Detect which cell encompasses the target text, then output its (X, Y) center coordinate. 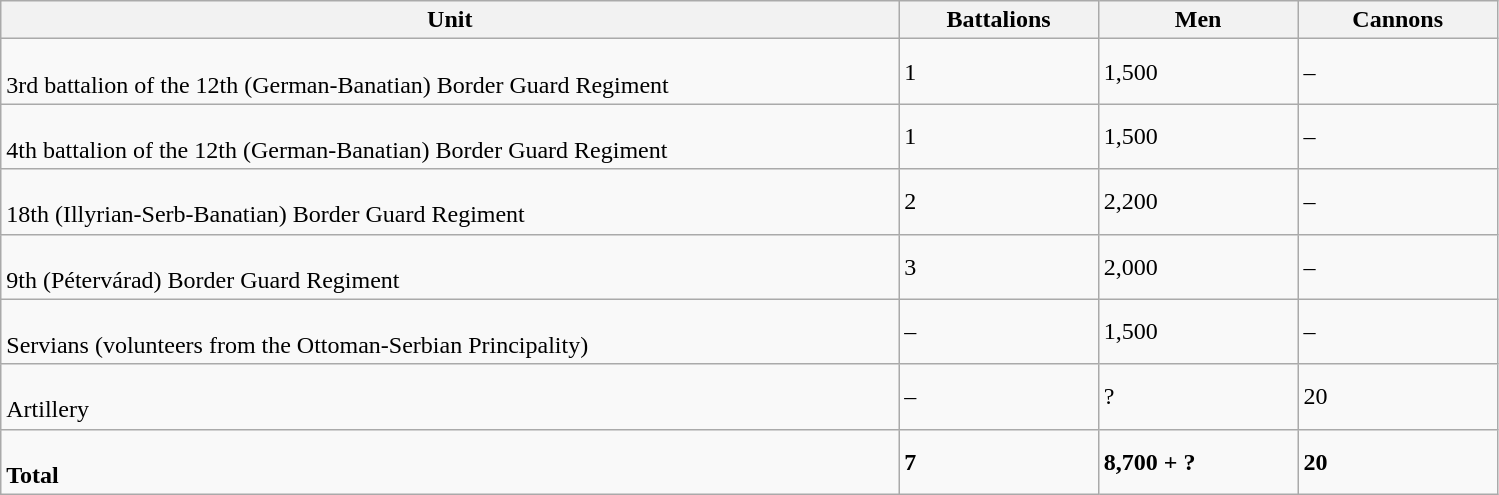
3rd battalion of the 12th (German-Banatian) Border Guard Regiment (450, 72)
Artillery (450, 396)
Battalions (999, 20)
18th (Illyrian-Serb-Banatian) Border Guard Regiment (450, 202)
3 (999, 266)
Total (450, 462)
9th (Pétervárad) Border Guard Regiment (450, 266)
Men (1198, 20)
? (1198, 396)
2 (999, 202)
4th battalion of the 12th (German-Banatian) Border Guard Regiment (450, 136)
8,700 + ? (1198, 462)
Servians (volunteers from the Ottoman-Serbian Principality) (450, 332)
7 (999, 462)
Unit (450, 20)
Cannons (1398, 20)
2,000 (1198, 266)
2,200 (1198, 202)
